Scan for the cell matching the given text and deliver its (X, Y) coordinate at center. 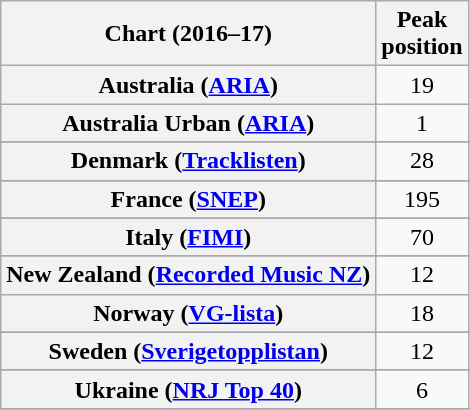
Australia (ARIA) (188, 85)
28 (422, 161)
6 (422, 389)
1 (422, 123)
19 (422, 85)
195 (422, 199)
Italy (FIMI) (188, 237)
Ukraine (NRJ Top 40) (188, 389)
Australia Urban (ARIA) (188, 123)
Norway (VG-lista) (188, 313)
France (SNEP) (188, 199)
Denmark (Tracklisten) (188, 161)
New Zealand (Recorded Music NZ) (188, 275)
Chart (2016–17) (188, 34)
70 (422, 237)
18 (422, 313)
Peak position (422, 34)
Sweden (Sverigetopplistan) (188, 351)
